Determine the [x, y] coordinate at the center of the cell enclosing the given text.  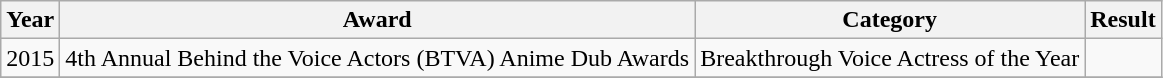
2015 [30, 58]
Year [30, 20]
Breakthrough Voice Actress of the Year [890, 58]
Category [890, 20]
Award [378, 20]
Result [1123, 20]
4th Annual Behind the Voice Actors (BTVA) Anime Dub Awards [378, 58]
